Scan for the cell matching the given text and deliver its (X, Y) coordinate at center. 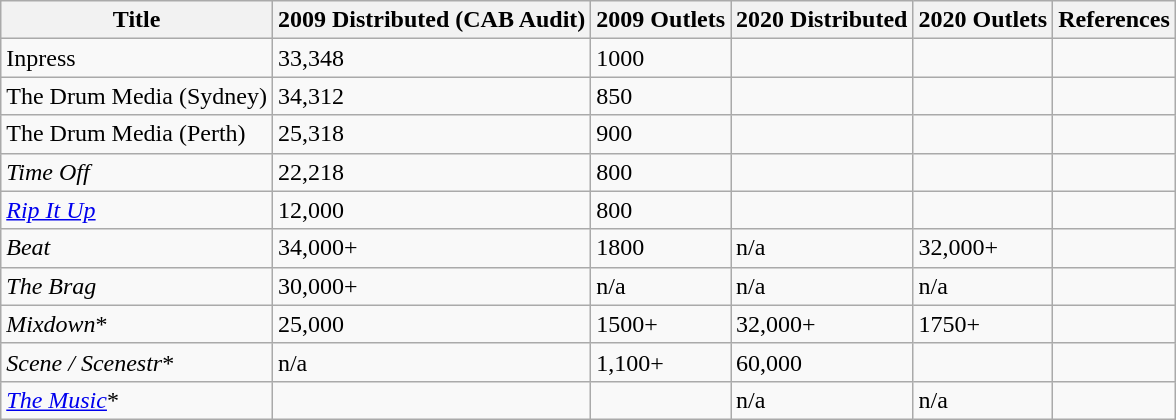
25,000 (431, 324)
30,000+ (431, 286)
2009 Distributed (CAB Audit) (431, 20)
1800 (661, 248)
25,318 (431, 134)
Mixdown* (137, 324)
Title (137, 20)
900 (661, 134)
Inpress (137, 58)
2020 Distributed (822, 20)
33,348 (431, 58)
1500+ (661, 324)
References (1114, 20)
Scene / Scenestr* (137, 362)
Rip It Up (137, 210)
34,312 (431, 96)
Time Off (137, 172)
The Drum Media (Perth) (137, 134)
The Brag (137, 286)
22,218 (431, 172)
60,000 (822, 362)
12,000 (431, 210)
1000 (661, 58)
2020 Outlets (983, 20)
The Music* (137, 400)
850 (661, 96)
The Drum Media (Sydney) (137, 96)
2009 Outlets (661, 20)
1750+ (983, 324)
1,100+ (661, 362)
Beat (137, 248)
34,000+ (431, 248)
